From the cell containing the given text, extract its center point as [x, y] coordinate. 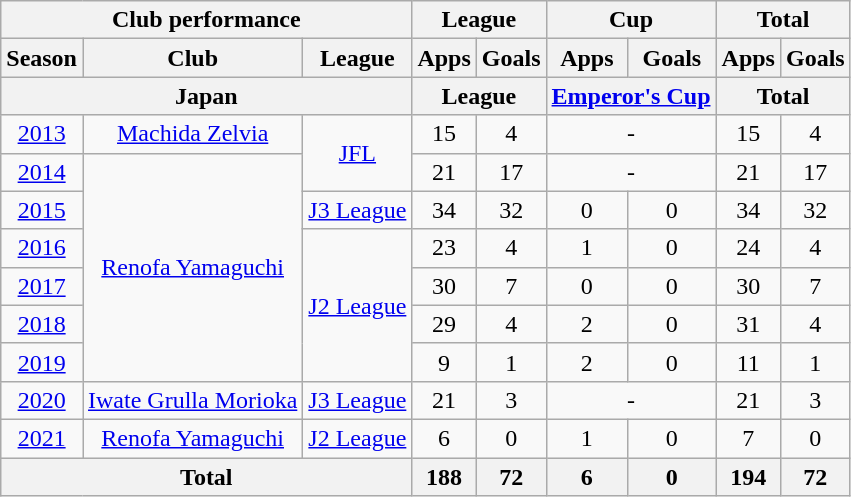
24 [748, 248]
Season [42, 58]
2013 [42, 134]
2016 [42, 248]
Club [192, 58]
2020 [42, 400]
9 [444, 362]
2017 [42, 286]
29 [444, 324]
Club performance [206, 20]
Emperor's Cup [631, 96]
2015 [42, 210]
JFL [358, 153]
Japan [206, 96]
2019 [42, 362]
Machida Zelvia [192, 134]
2021 [42, 438]
Cup [631, 20]
23 [444, 248]
194 [748, 477]
2014 [42, 172]
2018 [42, 324]
31 [748, 324]
11 [748, 362]
188 [444, 477]
Iwate Grulla Morioka [192, 400]
